For the text-containing cell, return its midpoint in (X, Y) coordinate format. 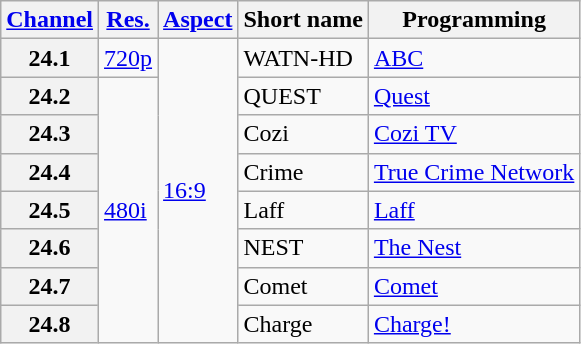
24.1 (50, 58)
Short name (303, 20)
24.5 (50, 210)
24.8 (50, 324)
Programming (474, 20)
24.6 (50, 248)
Charge! (474, 324)
480i (128, 210)
720p (128, 58)
24.4 (50, 172)
True Crime Network (474, 172)
24.7 (50, 286)
Cozi TV (474, 134)
ABC (474, 58)
NEST (303, 248)
Res. (128, 20)
Charge (303, 324)
Crime (303, 172)
Aspect (198, 20)
Channel (50, 20)
QUEST (303, 96)
Cozi (303, 134)
The Nest (474, 248)
24.2 (50, 96)
Quest (474, 96)
16:9 (198, 191)
24.3 (50, 134)
WATN-HD (303, 58)
